Determine the (x, y) coordinate at the center of the cell enclosing the given text.  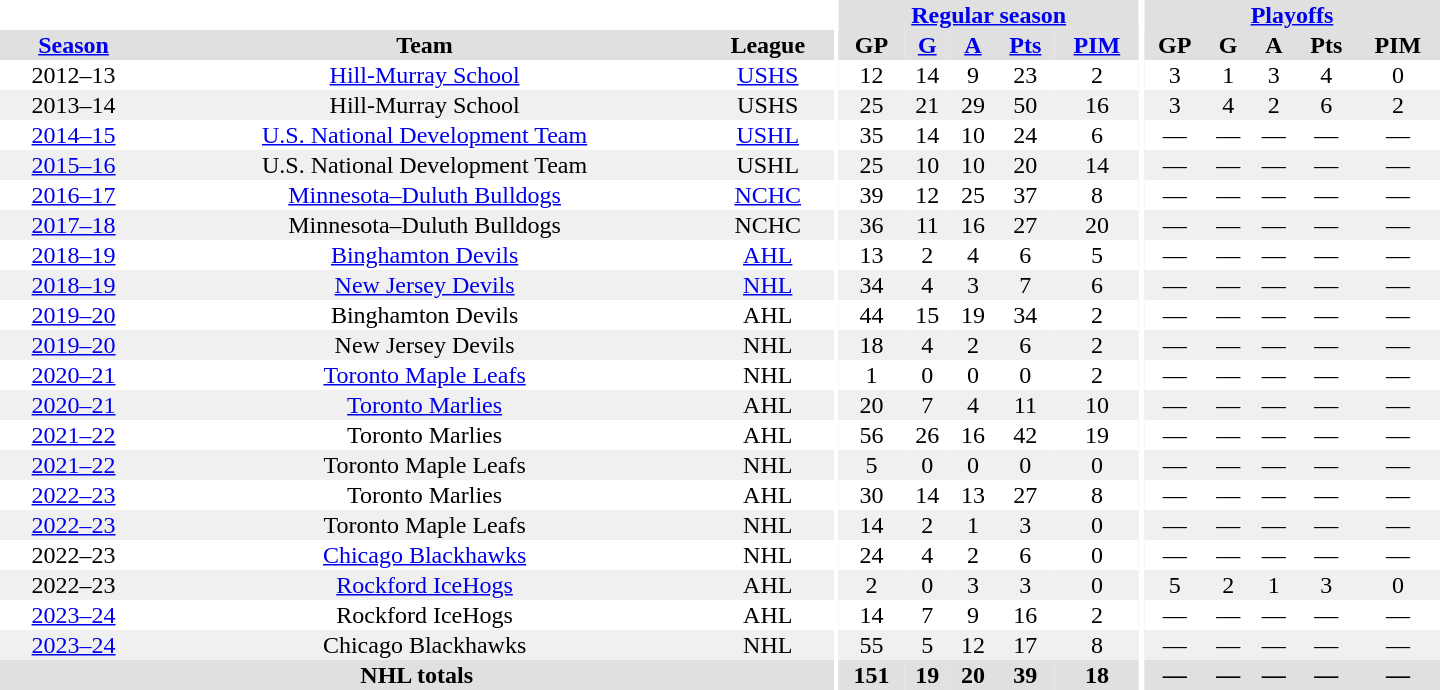
Regular season (988, 15)
50 (1026, 105)
21 (927, 105)
55 (871, 645)
2013–14 (74, 105)
42 (1026, 435)
30 (871, 495)
35 (871, 135)
Season (74, 45)
23 (1026, 75)
29 (973, 105)
NHL totals (416, 675)
151 (871, 675)
26 (927, 435)
2015–16 (74, 165)
2014–15 (74, 135)
League (768, 45)
2016–17 (74, 195)
37 (1026, 195)
36 (871, 225)
Playoffs (1292, 15)
2012–13 (74, 75)
56 (871, 435)
15 (927, 315)
17 (1026, 645)
Team (424, 45)
44 (871, 315)
2017–18 (74, 225)
